Determine the (x, y) coordinate at the center of the cell enclosing the given text.  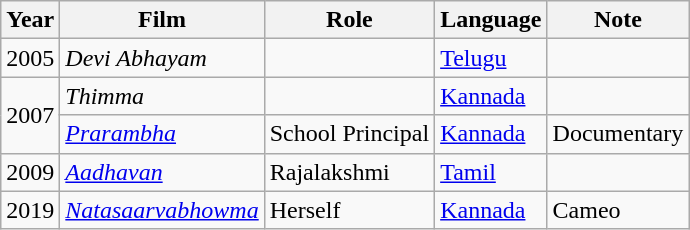
2005 (30, 58)
Language (491, 20)
Herself (349, 210)
2009 (30, 172)
Prarambha (162, 134)
Aadhavan (162, 172)
School Principal (349, 134)
2007 (30, 115)
Natasaarvabhowma (162, 210)
Rajalakshmi (349, 172)
Note (618, 20)
Devi Abhayam (162, 58)
Telugu (491, 58)
Tamil (491, 172)
2019 (30, 210)
Year (30, 20)
Cameo (618, 210)
Thimma (162, 96)
Role (349, 20)
Film (162, 20)
Documentary (618, 134)
